Output the (X, Y) coordinate of the center of the cell containing the given text.  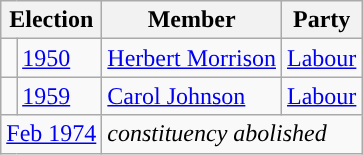
1950 (60, 58)
1959 (60, 96)
Carol Johnson (192, 96)
Herbert Morrison (192, 58)
Election (52, 20)
Party (322, 20)
Member (192, 20)
constituency abolished (232, 134)
Feb 1974 (52, 134)
